Determine the [x, y] coordinate at the center of the cell enclosing the given text.  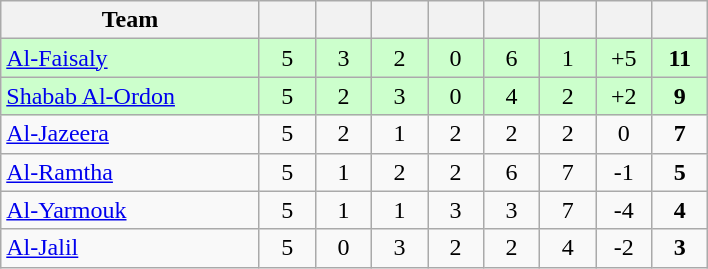
Shabab Al-Ordon [130, 96]
9 [680, 96]
Al-Jazeera [130, 134]
-1 [624, 172]
+2 [624, 96]
Al-Jalil [130, 248]
+5 [624, 58]
-2 [624, 248]
-4 [624, 210]
Al-Yarmouk [130, 210]
Team [130, 20]
11 [680, 58]
Al-Faisaly [130, 58]
Al-Ramtha [130, 172]
